Search for the cell housing the specified text and yield its [x, y] center coordinate. 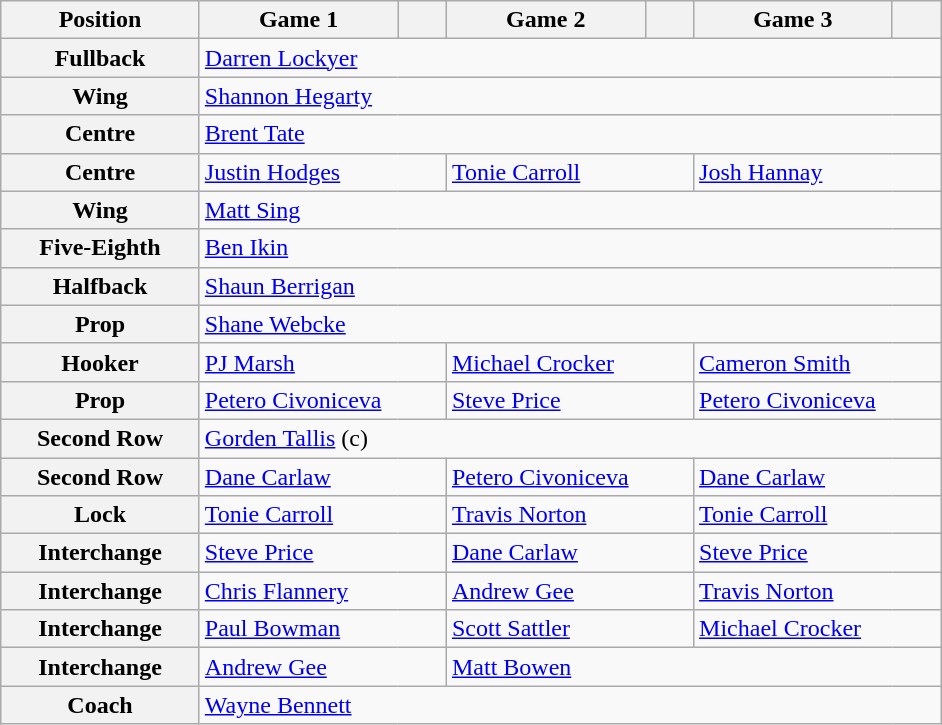
Darren Lockyer [570, 58]
Cameron Smith [818, 362]
Justin Hodges [322, 172]
Brent Tate [570, 134]
Coach [100, 705]
Shannon Hegarty [570, 96]
Matt Sing [570, 210]
Game 1 [298, 20]
Game 3 [794, 20]
Chris Flannery [322, 591]
Shane Webcke [570, 324]
PJ Marsh [322, 362]
Five-Eighth [100, 248]
Game 2 [546, 20]
Ben Ikin [570, 248]
Lock [100, 515]
Paul Bowman [322, 629]
Gorden Tallis (c) [570, 438]
Matt Bowen [693, 667]
Josh Hannay [818, 172]
Position [100, 20]
Hooker [100, 362]
Scott Sattler [570, 629]
Shaun Berrigan [570, 286]
Fullback [100, 58]
Wayne Bennett [570, 705]
Halfback [100, 286]
